Determine the [X, Y] coordinate at the center of the cell enclosing the given text.  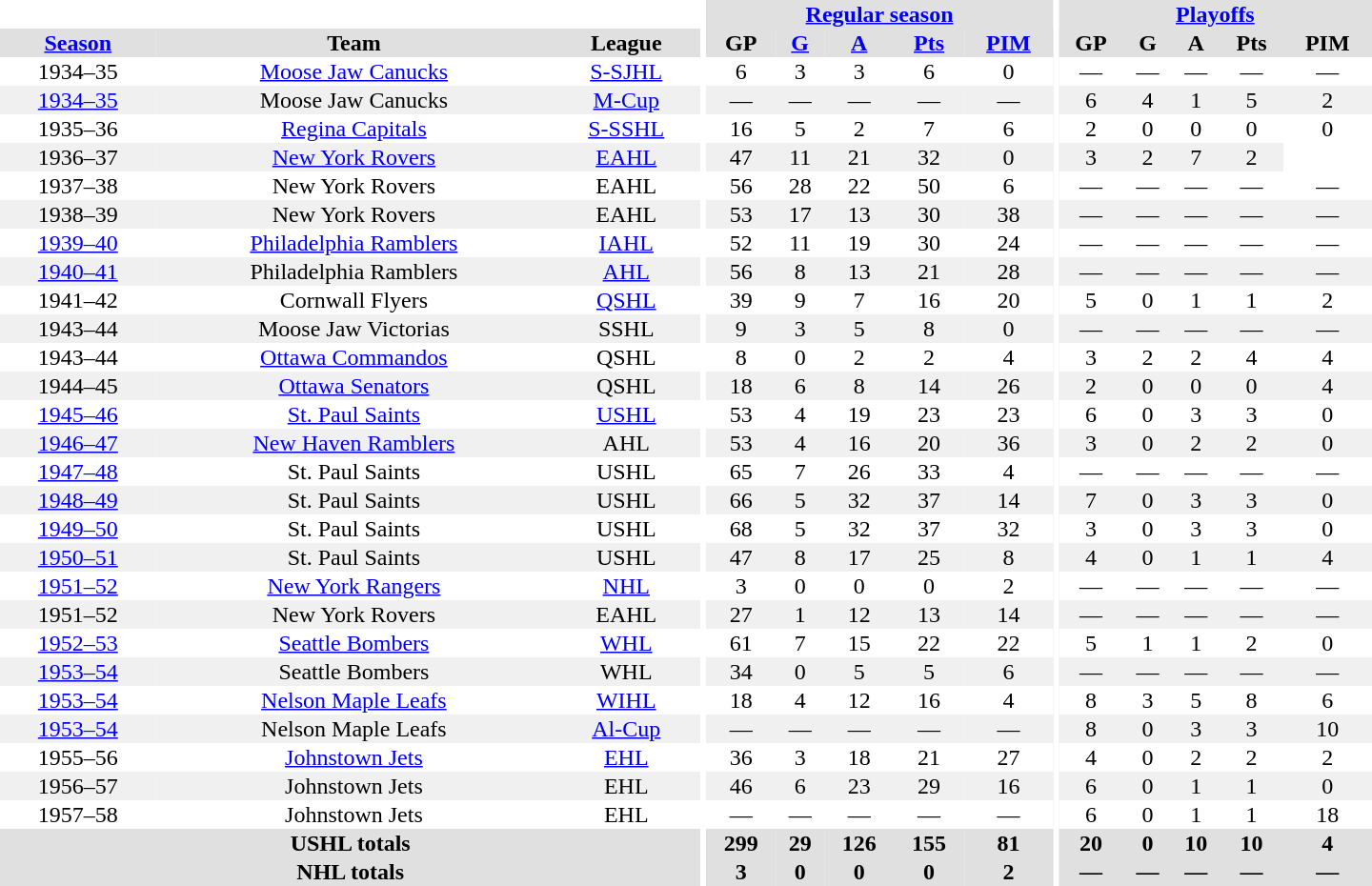
Moose Jaw Victorias [354, 329]
S-SSHL [626, 129]
65 [741, 472]
Playoffs [1216, 14]
NHL totals [351, 872]
IAHL [626, 243]
34 [741, 672]
New York Rangers [354, 586]
38 [1008, 214]
Regina Capitals [354, 129]
126 [859, 843]
1955–56 [78, 757]
1957–58 [78, 815]
1940–41 [78, 272]
League [626, 43]
1945–46 [78, 414]
33 [928, 472]
1938–39 [78, 214]
SSHL [626, 329]
S-SJHL [626, 71]
155 [928, 843]
24 [1008, 243]
USHL totals [351, 843]
46 [741, 786]
1949–50 [78, 529]
1935–36 [78, 129]
Ottawa Commandos [354, 357]
66 [741, 500]
1937–38 [78, 186]
1952–53 [78, 643]
M-Cup [626, 100]
1950–51 [78, 557]
1944–45 [78, 386]
15 [859, 643]
Ottawa Senators [354, 386]
New Haven Ramblers [354, 443]
Regular season [879, 14]
1936–37 [78, 157]
299 [741, 843]
81 [1008, 843]
Cornwall Flyers [354, 300]
1941–42 [78, 300]
50 [928, 186]
Team [354, 43]
1948–49 [78, 500]
1956–57 [78, 786]
NHL [626, 586]
25 [928, 557]
WIHL [626, 700]
68 [741, 529]
Al-Cup [626, 729]
1939–40 [78, 243]
61 [741, 643]
39 [741, 300]
1946–47 [78, 443]
1947–48 [78, 472]
52 [741, 243]
Season [78, 43]
